For the text-containing cell, return its midpoint in (X, Y) coordinate format. 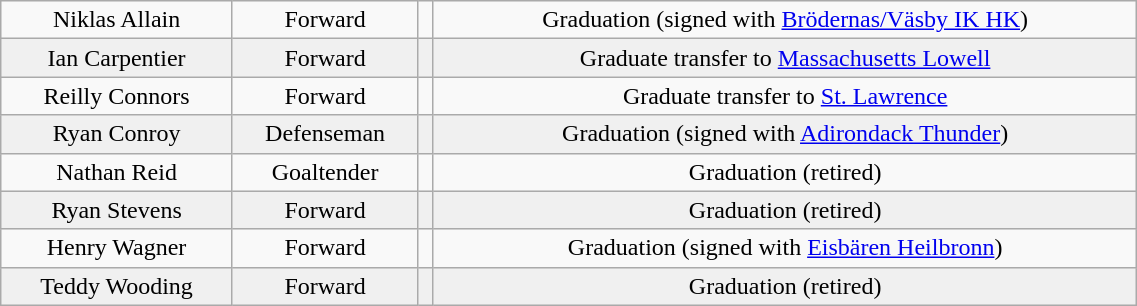
Graduation (signed with Adirondack Thunder) (784, 134)
Graduate transfer to Massachusetts Lowell (784, 58)
Graduate transfer to St. Lawrence (784, 96)
Defenseman (324, 134)
Goaltender (324, 172)
Teddy Wooding (117, 286)
Reilly Connors (117, 96)
Graduation (signed with Brödernas/Väsby IK HK) (784, 20)
Ryan Stevens (117, 210)
Niklas Allain (117, 20)
Ian Carpentier (117, 58)
Henry Wagner (117, 248)
Nathan Reid (117, 172)
Graduation (signed with Eisbären Heilbronn) (784, 248)
Ryan Conroy (117, 134)
